Search for the cell housing the specified text and yield its (x, y) center coordinate. 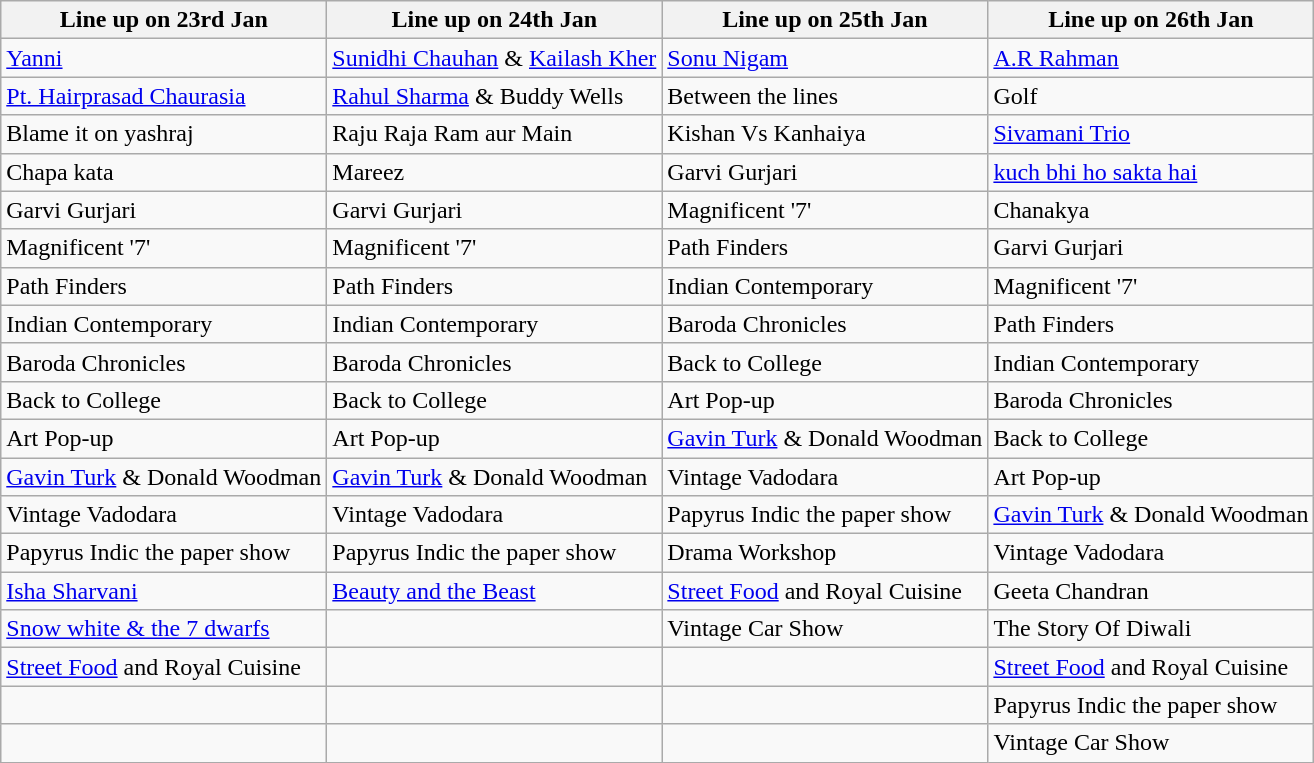
Golf (1151, 96)
Beauty and the Beast (494, 591)
Isha Sharvani (164, 591)
Line up on 26th Jan (1151, 20)
Rahul Sharma & Buddy Wells (494, 96)
kuch bhi ho sakta hai (1151, 172)
Blame it on yashraj (164, 134)
Drama Workshop (825, 553)
Pt. Hairprasad Chaurasia (164, 96)
Mareez (494, 172)
Raju Raja Ram aur Main (494, 134)
Yanni (164, 58)
Kishan Vs Kanhaiya (825, 134)
Sonu Nigam (825, 58)
A.R Rahman (1151, 58)
The Story Of Diwali (1151, 629)
Line up on 24th Jan (494, 20)
Line up on 23rd Jan (164, 20)
Geeta Chandran (1151, 591)
Chanakya (1151, 210)
Sunidhi Chauhan & Kailash Kher (494, 58)
Between the lines (825, 96)
Chapa kata (164, 172)
Snow white & the 7 dwarfs (164, 629)
Sivamani Trio (1151, 134)
Line up on 25th Jan (825, 20)
